From the cell containing the given text, extract its center point as [x, y] coordinate. 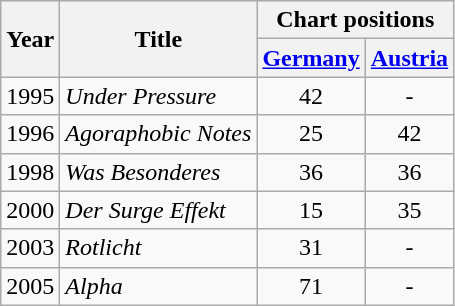
Year [30, 39]
31 [311, 248]
Under Pressure [158, 96]
71 [311, 286]
Title [158, 39]
Was Besonderes [158, 172]
1995 [30, 96]
Rotlicht [158, 248]
2000 [30, 210]
Germany [311, 58]
2005 [30, 286]
Agoraphobic Notes [158, 134]
Austria [409, 58]
Alpha [158, 286]
Chart positions [356, 20]
Der Surge Effekt [158, 210]
1998 [30, 172]
15 [311, 210]
25 [311, 134]
35 [409, 210]
2003 [30, 248]
1996 [30, 134]
